Return the [x, y] coordinate for the center point of the cell that contains the specified text.  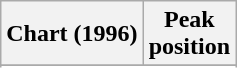
Peakposition [189, 34]
Chart (1996) [72, 34]
